Detect which cell encompasses the target text, then output its (X, Y) center coordinate. 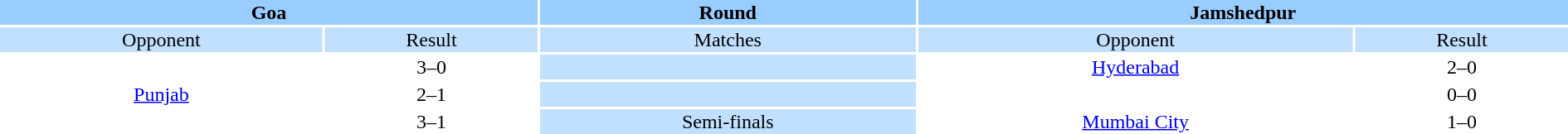
Goa (269, 12)
2–0 (1462, 67)
Jamshedpur (1243, 12)
3–1 (431, 122)
Semi-finals (728, 122)
Round (728, 12)
0–0 (1462, 94)
Hyderabad (1136, 67)
2–1 (431, 94)
3–0 (431, 67)
Matches (728, 40)
Punjab (161, 94)
Mumbai City (1136, 122)
1–0 (1462, 122)
